Return [X, Y] of the center of cell containing provided text 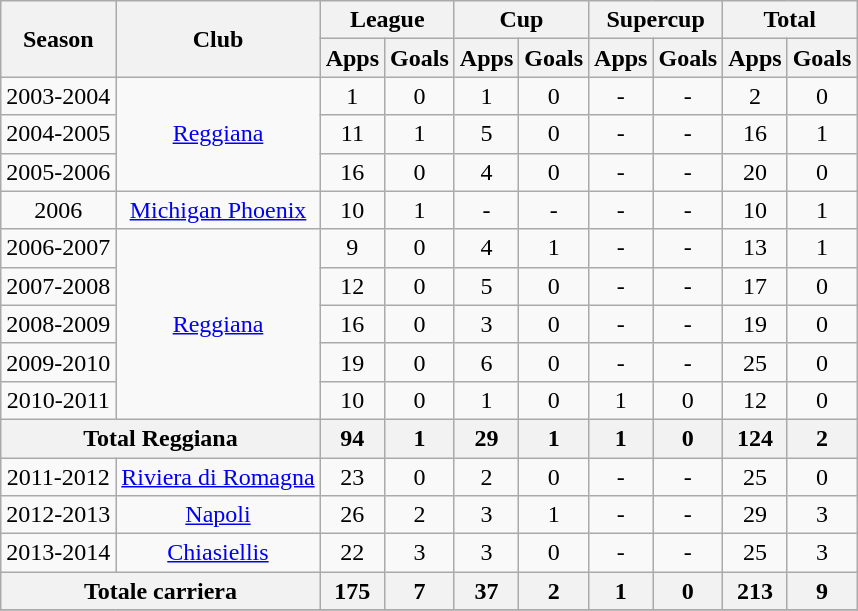
Chiasiellis [218, 553]
20 [755, 172]
2012-2013 [58, 515]
175 [352, 591]
Supercup [656, 20]
2008-2009 [58, 324]
11 [352, 134]
2013-2014 [58, 553]
26 [352, 515]
Cup [521, 20]
Totale carriera [160, 591]
17 [755, 286]
23 [352, 477]
13 [755, 248]
124 [755, 438]
213 [755, 591]
Michigan Phoenix [218, 210]
2006-2007 [58, 248]
League [387, 20]
2010-2011 [58, 400]
2011-2012 [58, 477]
Total Reggiana [160, 438]
7 [420, 591]
Napoli [218, 515]
2007-2008 [58, 286]
2003-2004 [58, 96]
94 [352, 438]
2004-2005 [58, 134]
2005-2006 [58, 172]
22 [352, 553]
Club [218, 39]
Total [790, 20]
Riviera di Romagna [218, 477]
2006 [58, 210]
37 [486, 591]
Season [58, 39]
2009-2010 [58, 362]
6 [486, 362]
